Search for the cell housing the specified text and yield its (X, Y) center coordinate. 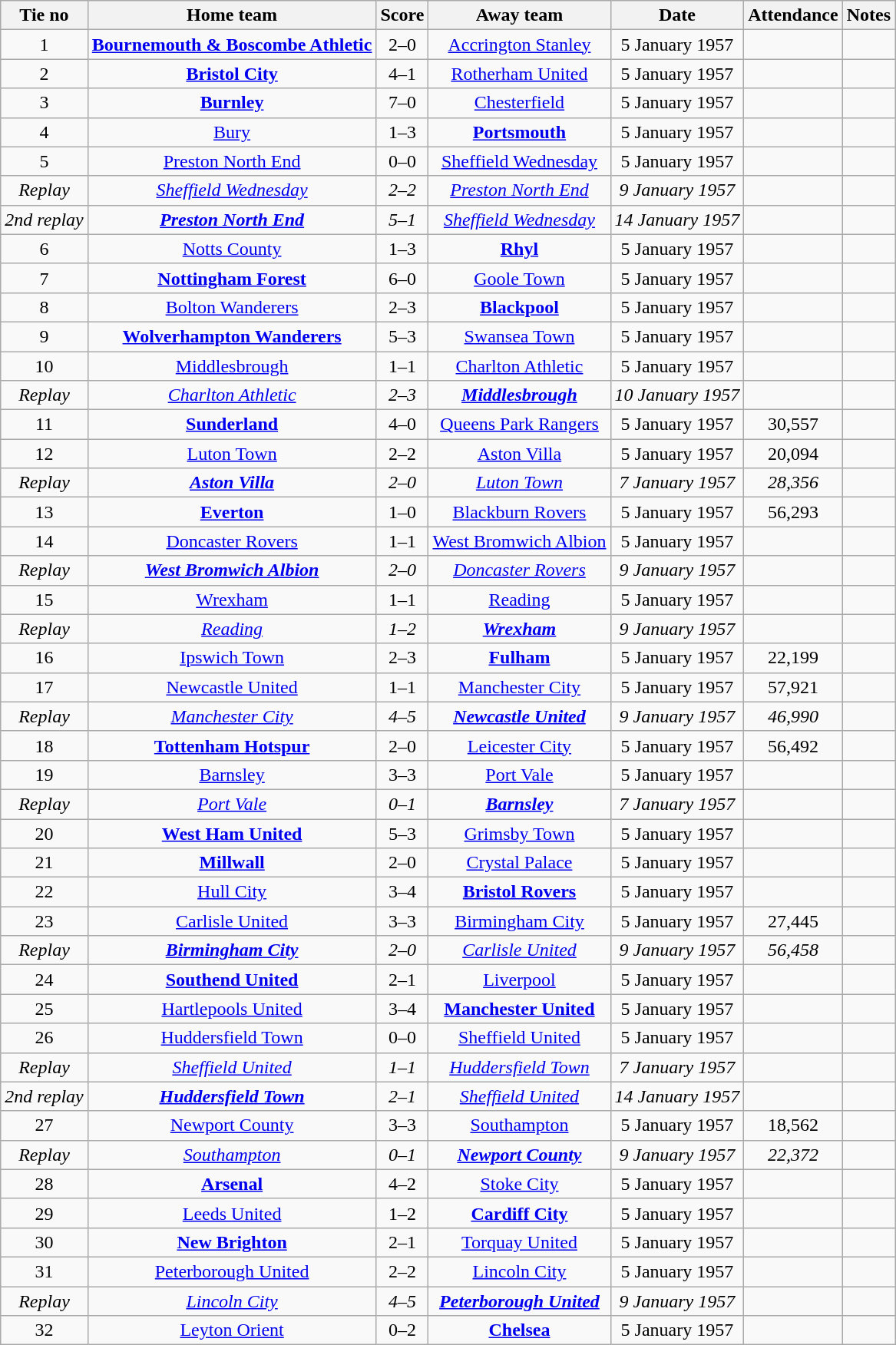
1 (45, 45)
17 (45, 687)
Bristol Rovers (519, 892)
Attendance (793, 15)
13 (45, 512)
Grimsby Town (519, 833)
2 (45, 74)
11 (45, 425)
8 (45, 307)
16 (45, 658)
Arsenal (232, 1184)
29 (45, 1213)
4–2 (402, 1184)
Portsmouth (519, 132)
27 (45, 1125)
22 (45, 892)
Accrington Stanley (519, 45)
18 (45, 745)
46,990 (793, 716)
56,458 (793, 950)
Hull City (232, 892)
Millwall (232, 863)
18,562 (793, 1125)
4–0 (402, 425)
28 (45, 1184)
Fulham (519, 658)
Bolton Wanderers (232, 307)
19 (45, 775)
Bury (232, 132)
7 (45, 278)
Burnley (232, 103)
Queens Park Rangers (519, 425)
5 (45, 161)
Rhyl (519, 249)
Blackpool (519, 307)
3 (45, 103)
Swansea Town (519, 336)
Chelsea (519, 1330)
Notts County (232, 249)
31 (45, 1271)
25 (45, 1009)
6 (45, 249)
Notes (868, 15)
12 (45, 454)
10 (45, 366)
Crystal Palace (519, 863)
28,356 (793, 483)
Sunderland (232, 425)
West Ham United (232, 833)
0–2 (402, 1330)
Tottenham Hotspur (232, 745)
7–0 (402, 103)
4–1 (402, 74)
22,372 (793, 1155)
24 (45, 980)
Cardiff City (519, 1213)
New Brighton (232, 1242)
Bournemouth & Boscombe Athletic (232, 45)
22,199 (793, 658)
Goole Town (519, 278)
4 (45, 132)
Date (677, 15)
Wolverhampton Wanderers (232, 336)
56,293 (793, 512)
Southend United (232, 980)
Ipswich Town (232, 658)
27,445 (793, 921)
20 (45, 833)
Leyton Orient (232, 1330)
20,094 (793, 454)
Tie no (45, 15)
Liverpool (519, 980)
Nottingham Forest (232, 278)
57,921 (793, 687)
Leeds United (232, 1213)
56,492 (793, 745)
23 (45, 921)
Bristol City (232, 74)
10 January 1957 (677, 395)
Score (402, 15)
Hartlepools United (232, 1009)
Away team (519, 15)
14 (45, 541)
6–0 (402, 278)
Torquay United (519, 1242)
30 (45, 1242)
15 (45, 600)
21 (45, 863)
1–0 (402, 512)
Blackburn Rovers (519, 512)
30,557 (793, 425)
Everton (232, 512)
Stoke City (519, 1184)
5–1 (402, 220)
9 (45, 336)
Rotherham United (519, 74)
Leicester City (519, 745)
26 (45, 1038)
Manchester United (519, 1009)
Home team (232, 15)
Chesterfield (519, 103)
32 (45, 1330)
